Provide the (x, y) coordinate of the cell's center where the given text is located.  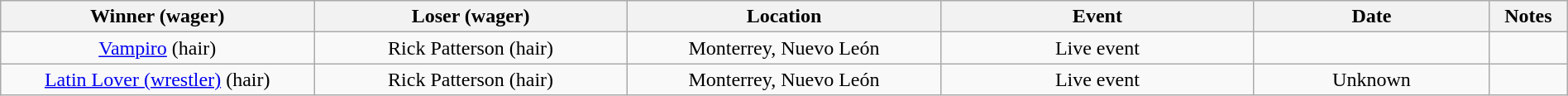
Event (1097, 17)
Winner (wager) (157, 17)
Latin Lover (wrestler) (hair) (157, 79)
Unknown (1371, 79)
Location (784, 17)
Vampiro (hair) (157, 48)
Date (1371, 17)
Notes (1528, 17)
Loser (wager) (471, 17)
